Extract the [X, Y] coordinate from the center of the cell holding the provided text.  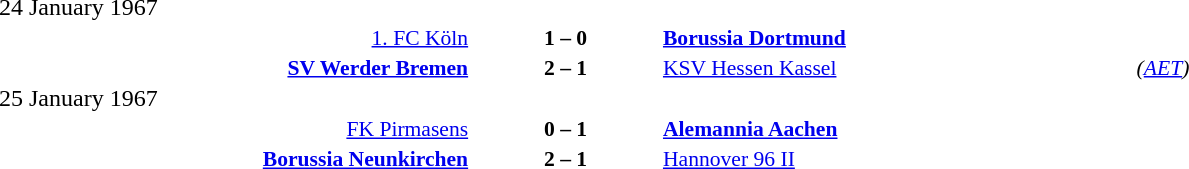
2 – 1 [566, 68]
Alemannia Aachen [897, 129]
0 – 1 [566, 129]
KSV Hessen Kassel [897, 68]
Borussia Dortmund [897, 38]
1 – 0 [566, 38]
